Return [X, Y] of the center of cell containing provided text 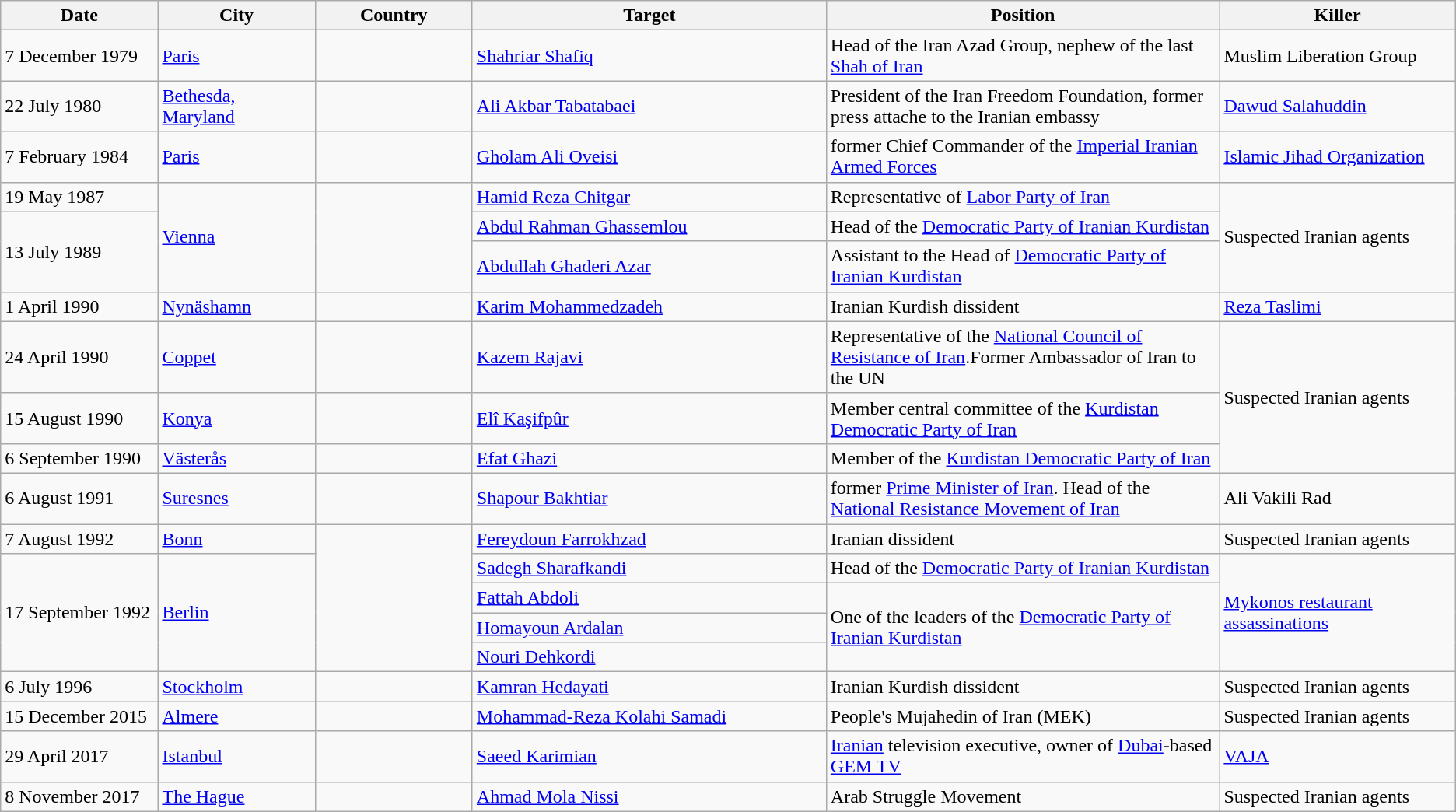
13 July 1989 [79, 252]
24 April 1990 [79, 357]
Target [649, 16]
15 August 1990 [79, 418]
Istanbul [236, 756]
19 May 1987 [79, 197]
former Prime Minister of Iran. Head of the National Resistance Movement of Iran [1023, 498]
Bonn [236, 539]
Position [1023, 16]
Stockholm [236, 687]
Dawud Salahuddin [1338, 106]
Västerås [236, 458]
1 April 1990 [79, 306]
7 December 1979 [79, 56]
Abdul Rahman Ghassemlou [649, 226]
Nynäshamn [236, 306]
Ali Akbar Tabatabaei [649, 106]
Bethesda, Maryland [236, 106]
Hamid Reza Chitgar [649, 197]
29 April 2017 [79, 756]
Representative of Labor Party of Iran [1023, 197]
Islamic Jihad Organization [1338, 157]
7 August 1992 [79, 539]
People's Mujahedin of Iran (MEK) [1023, 716]
Shahriar Shafiq [649, 56]
Iranian television executive, owner of Dubai-based GEM TV [1023, 756]
6 August 1991 [79, 498]
Member of the Kurdistan Democratic Party of Iran [1023, 458]
6 September 1990 [79, 458]
Gholam Ali Oveisi [649, 157]
Reza Taslimi [1338, 306]
Suresnes [236, 498]
Country [394, 16]
VAJA [1338, 756]
Ahmad Mola Nissi [649, 796]
City [236, 16]
Mohammad-Reza Kolahi Samadi [649, 716]
Iranian dissident [1023, 539]
Saeed Karimian [649, 756]
7 February 1984 [79, 157]
President of the Iran Freedom Foundation, former press attache to the Iranian embassy [1023, 106]
Elî Kaşifpûr [649, 418]
Efat Ghazi [649, 458]
Sadegh Sharafkandi [649, 569]
Shapour Bakhtiar [649, 498]
Vienna [236, 236]
6 July 1996 [79, 687]
Killer [1338, 16]
Almere [236, 716]
Abdullah Ghaderi Azar [649, 266]
Head of the Iran Azad Group, nephew of the last Shah of Iran [1023, 56]
One of the leaders of the Democratic Party of Iranian Kurdistan [1023, 628]
Date [79, 16]
Assistant to the Head of Democratic Party of Iranian Kurdistan [1023, 266]
17 September 1992 [79, 613]
Fattah Abdoli [649, 598]
8 November 2017 [79, 796]
Berlin [236, 613]
Arab Struggle Movement [1023, 796]
Muslim Liberation Group [1338, 56]
former Chief Commander of the Imperial Iranian Armed Forces [1023, 157]
Fereydoun Farrokhzad [649, 539]
Kamran Hedayati [649, 687]
Ali Vakili Rad [1338, 498]
Coppet [236, 357]
Nouri Dehkordi [649, 657]
Kazem Rajavi [649, 357]
The Hague [236, 796]
Homayoun Ardalan [649, 628]
Karim Mohammedzadeh [649, 306]
15 December 2015 [79, 716]
Konya [236, 418]
22 July 1980 [79, 106]
Representative of the National Council of Resistance of Iran.Former Ambassador of Iran to the UN [1023, 357]
Member central committee of the Kurdistan Democratic Party of Iran [1023, 418]
Mykonos restaurant assassinations [1338, 613]
